Pinpoint the cell where the given text exists, returning its (X, Y) midpoint coordinate. 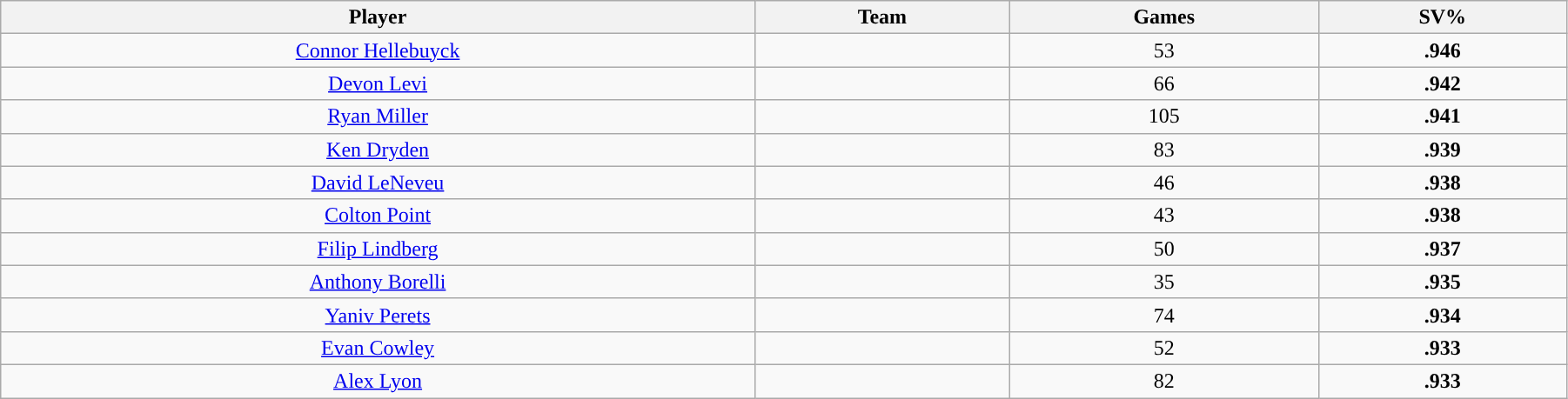
Evan Cowley (378, 348)
.946 (1443, 50)
35 (1164, 282)
.939 (1443, 150)
SV% (1443, 17)
Ken Dryden (378, 150)
Devon Levi (378, 83)
.937 (1443, 249)
Anthony Borelli (378, 282)
.942 (1443, 83)
Colton Point (378, 216)
83 (1164, 150)
Filip Lindberg (378, 249)
Games (1164, 17)
David LeNeveu (378, 183)
Alex Lyon (378, 381)
Yaniv Perets (378, 315)
66 (1164, 83)
74 (1164, 315)
Team (882, 17)
46 (1164, 183)
.935 (1443, 282)
Connor Hellebuyck (378, 50)
Player (378, 17)
.941 (1443, 116)
105 (1164, 116)
Ryan Miller (378, 116)
52 (1164, 348)
82 (1164, 381)
.934 (1443, 315)
50 (1164, 249)
43 (1164, 216)
53 (1164, 50)
